Provide the (x, y) coordinate of the cell's center where the given text is located.  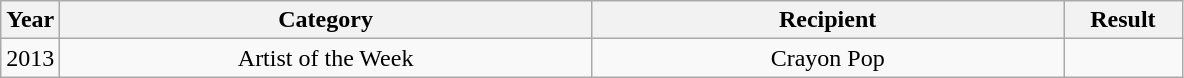
Artist of the Week (326, 58)
Crayon Pop (827, 58)
Year (30, 20)
Category (326, 20)
Result (1123, 20)
Recipient (827, 20)
2013 (30, 58)
